Determine the [x, y] coordinate at the center of the cell enclosing the given text.  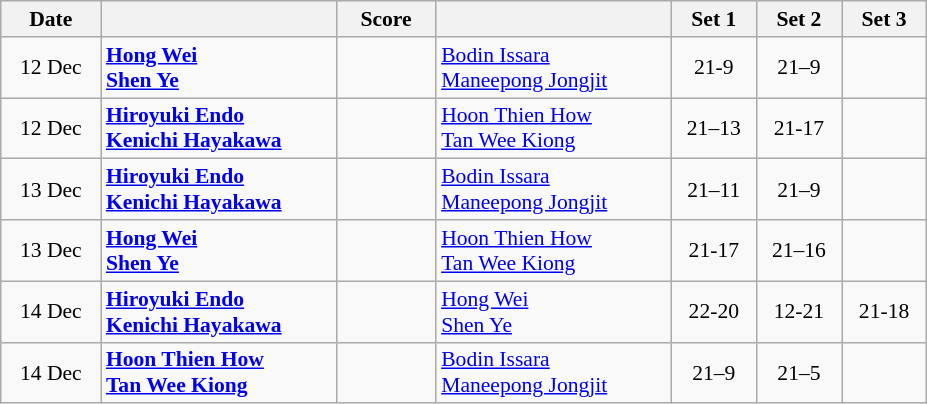
21–5 [798, 372]
Date [51, 19]
21-9 [714, 68]
Set 1 [714, 19]
21–11 [714, 190]
Score [386, 19]
21–13 [714, 128]
21–16 [798, 250]
Set 3 [884, 19]
21-18 [884, 312]
22-20 [714, 312]
12-21 [798, 312]
Set 2 [798, 19]
